Scan for the cell matching the given text and deliver its (x, y) coordinate at center. 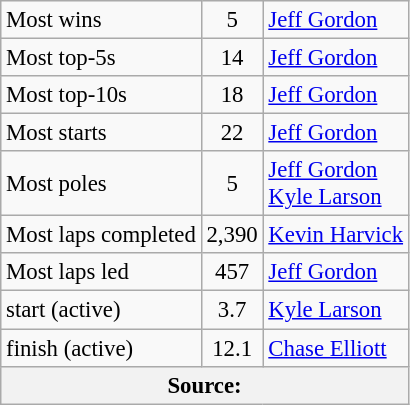
18 (232, 95)
Kevin Harvick (336, 235)
Most starts (101, 133)
Source: (205, 385)
Most top-10s (101, 95)
457 (232, 273)
start (active) (101, 310)
finish (active) (101, 348)
2,390 (232, 235)
Kyle Larson (336, 310)
Jeff Gordon Kyle Larson (336, 184)
12.1 (232, 348)
3.7 (232, 310)
Most poles (101, 184)
Most top-5s (101, 58)
Most wins (101, 20)
Most laps led (101, 273)
22 (232, 133)
Chase Elliott (336, 348)
Most laps completed (101, 235)
14 (232, 58)
